From the cell containing the given text, extract its center point as (X, Y) coordinate. 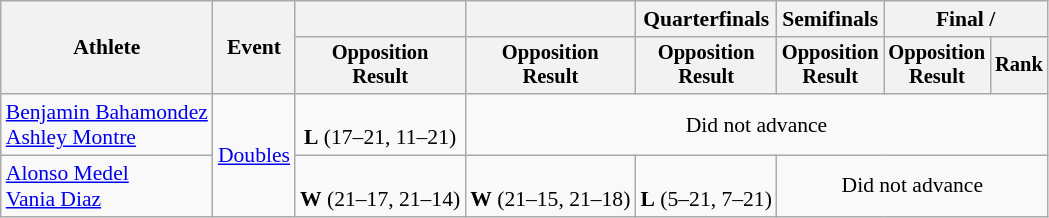
Semifinals (830, 19)
Athlete (107, 48)
Event (254, 48)
Benjamin BahamondezAshley Montre (107, 124)
L (5–21, 7–21) (706, 186)
Doubles (254, 155)
Final / (966, 19)
W (21–17, 21–14) (380, 186)
L (17–21, 11–21) (380, 124)
Alonso MedelVania Diaz (107, 186)
Rank (1019, 66)
W (21–15, 21–18) (550, 186)
Quarterfinals (706, 19)
